Extract the [X, Y] coordinate from the center of the cell holding the provided text.  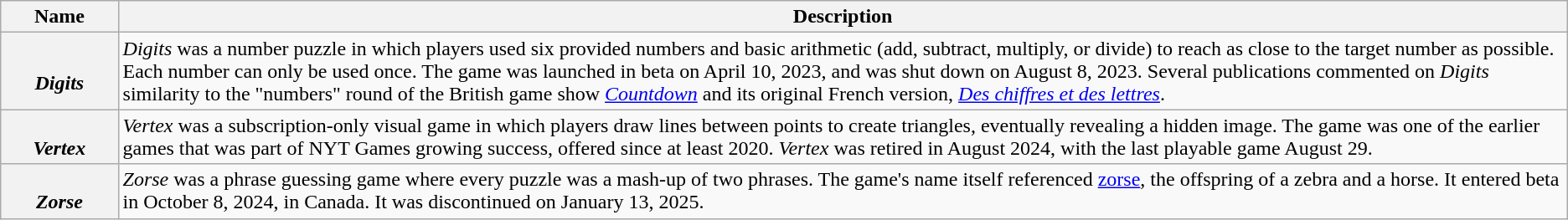
Description [843, 17]
Digits [59, 71]
Name [59, 17]
Zorse [59, 191]
Vertex [59, 137]
